Locate the cell with the specified text and output its [x, y] center coordinate. 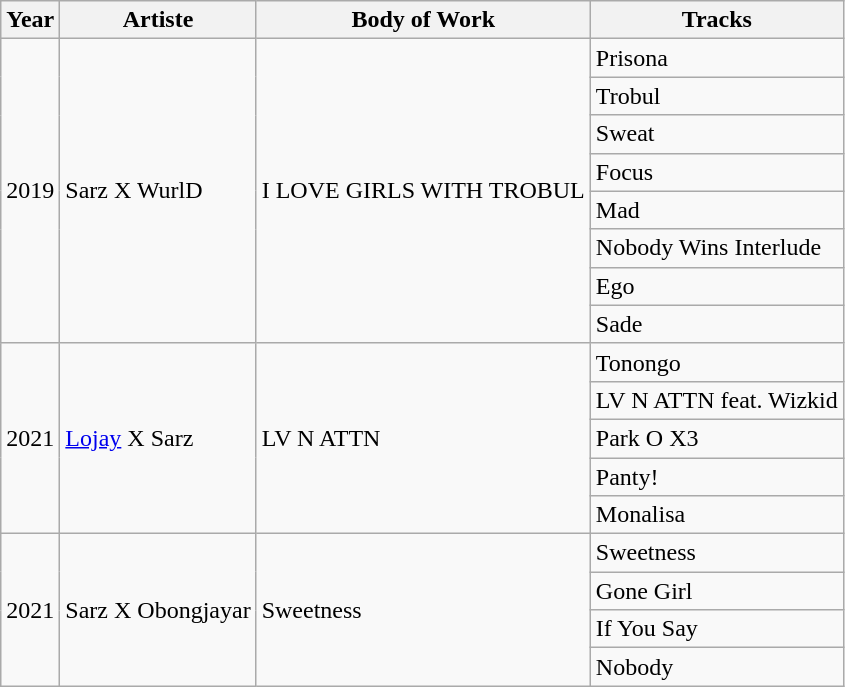
Prisona [716, 58]
LV N ATTN [423, 438]
Panty! [716, 477]
Lojay X Sarz [158, 438]
Body of Work [423, 20]
Sarz X Obongjayar [158, 610]
2019 [30, 191]
Nobody [716, 667]
Tracks [716, 20]
Gone Girl [716, 591]
Trobul [716, 96]
Park O X3 [716, 438]
Focus [716, 172]
Tonongo [716, 362]
Monalisa [716, 515]
Year [30, 20]
Ego [716, 286]
Artiste [158, 20]
Sweat [716, 134]
Mad [716, 210]
I LOVE GIRLS WITH TROBUL [423, 191]
LV N ATTN feat. Wizkid [716, 400]
If You Say [716, 629]
Sade [716, 324]
Sarz X WurlD [158, 191]
Nobody Wins Interlude [716, 248]
